Provide the [X, Y] coordinate of the cell's center where the given text is located.  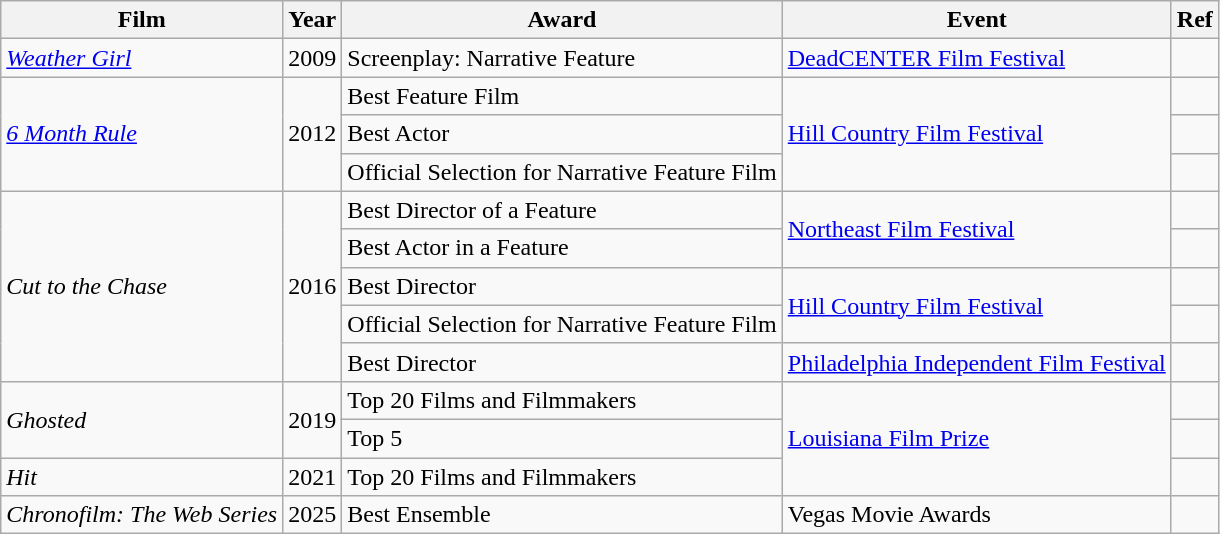
2025 [312, 515]
2012 [312, 134]
6 Month Rule [142, 134]
Best Actor in a Feature [562, 248]
Film [142, 20]
2009 [312, 58]
Vegas Movie Awards [976, 515]
Best Ensemble [562, 515]
Chronofilm: The Web Series [142, 515]
Best Feature Film [562, 96]
Screenplay: Narrative Feature [562, 58]
Best Director of a Feature [562, 210]
Louisiana Film Prize [976, 438]
Philadelphia Independent Film Festival [976, 362]
Award [562, 20]
Best Actor [562, 134]
Year [312, 20]
Event [976, 20]
2021 [312, 477]
Cut to the Chase [142, 286]
2016 [312, 286]
Top 5 [562, 438]
Hit [142, 477]
Weather Girl [142, 58]
Ref [1194, 20]
Northeast Film Festival [976, 229]
2019 [312, 419]
DeadCENTER Film Festival [976, 58]
Ghosted [142, 419]
